Scan for the cell matching the given text and deliver its (x, y) coordinate at center. 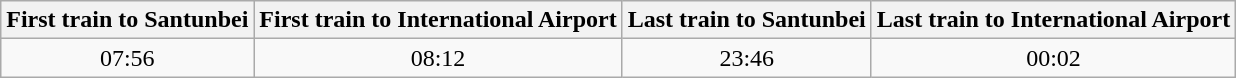
Last train to Santunbei (746, 20)
First train to Santunbei (128, 20)
23:46 (746, 58)
08:12 (438, 58)
First train to International Airport (438, 20)
00:02 (1053, 58)
Last train to International Airport (1053, 20)
07:56 (128, 58)
